Scan for the cell matching the given text and deliver its (X, Y) coordinate at center. 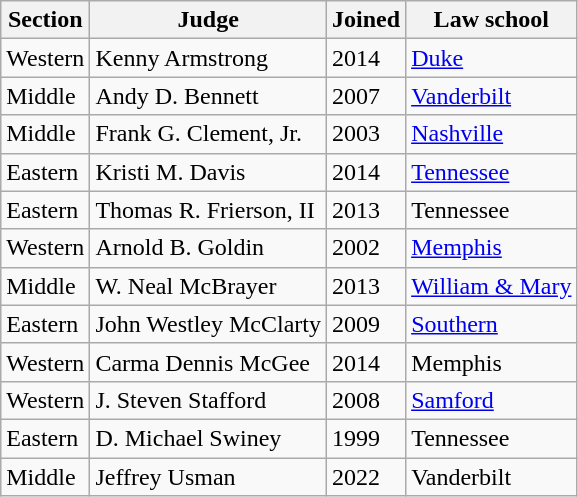
Carma Dennis McGee (208, 362)
D. Michael Swiney (208, 438)
John Westley McClarty (208, 324)
2008 (366, 400)
Joined (366, 20)
Kenny Armstrong (208, 58)
J. Steven Stafford (208, 400)
1999 (366, 438)
2002 (366, 248)
Nashville (492, 134)
Duke (492, 58)
Thomas R. Frierson, II (208, 210)
Section (46, 20)
2009 (366, 324)
Kristi M. Davis (208, 172)
W. Neal McBrayer (208, 286)
Law school (492, 20)
Arnold B. Goldin (208, 248)
2003 (366, 134)
William & Mary (492, 286)
Andy D. Bennett (208, 96)
Frank G. Clement, Jr. (208, 134)
Jeffrey Usman (208, 477)
Judge (208, 20)
2022 (366, 477)
Southern (492, 324)
2007 (366, 96)
Samford (492, 400)
